Scan for the cell matching the given text and deliver its (X, Y) coordinate at center. 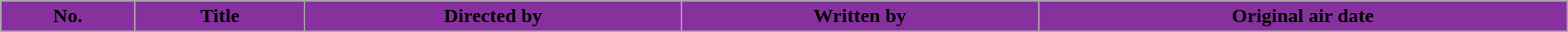
Directed by (493, 16)
Original air date (1303, 16)
Written by (860, 16)
Title (220, 16)
No. (68, 16)
